Output the [X, Y] coordinate of the center of the cell containing the given text.  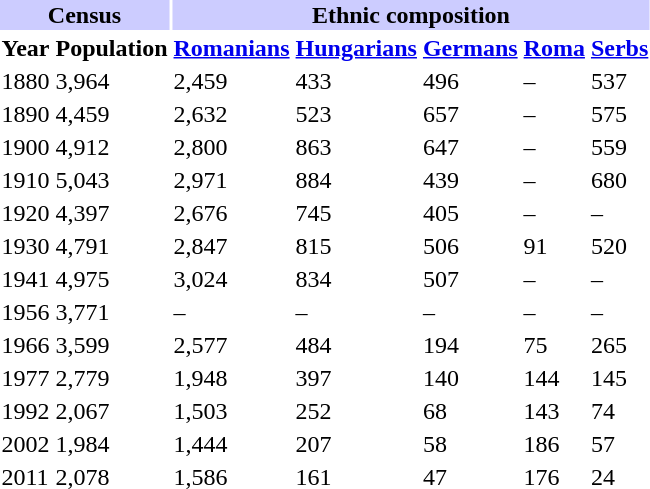
3,599 [112, 345]
74 [619, 411]
186 [554, 444]
1941 [26, 279]
537 [619, 81]
1,984 [112, 444]
507 [470, 279]
1910 [26, 180]
815 [356, 246]
194 [470, 345]
1880 [26, 81]
75 [554, 345]
559 [619, 147]
2,971 [232, 180]
91 [554, 246]
Serbs [619, 48]
Census [84, 15]
2,779 [112, 378]
657 [470, 114]
4,791 [112, 246]
143 [554, 411]
2,676 [232, 213]
207 [356, 444]
520 [619, 246]
265 [619, 345]
397 [356, 378]
1,503 [232, 411]
863 [356, 147]
4,912 [112, 147]
145 [619, 378]
2,459 [232, 81]
439 [470, 180]
884 [356, 180]
140 [470, 378]
647 [470, 147]
1992 [26, 411]
Roma [554, 48]
523 [356, 114]
1920 [26, 213]
1,948 [232, 378]
2,067 [112, 411]
Hungarians [356, 48]
834 [356, 279]
252 [356, 411]
1890 [26, 114]
1930 [26, 246]
3,964 [112, 81]
2,577 [232, 345]
575 [619, 114]
2,847 [232, 246]
506 [470, 246]
2,632 [232, 114]
1966 [26, 345]
68 [470, 411]
4,975 [112, 279]
2,800 [232, 147]
Romanians [232, 48]
496 [470, 81]
3,024 [232, 279]
405 [470, 213]
5,043 [112, 180]
1,444 [232, 444]
2002 [26, 444]
433 [356, 81]
484 [356, 345]
Population [112, 48]
58 [470, 444]
680 [619, 180]
57 [619, 444]
Year [26, 48]
745 [356, 213]
1977 [26, 378]
Ethnic composition [411, 15]
3,771 [112, 312]
144 [554, 378]
1900 [26, 147]
4,397 [112, 213]
1956 [26, 312]
4,459 [112, 114]
Germans [470, 48]
